From the cell containing the given text, extract its center point as [x, y] coordinate. 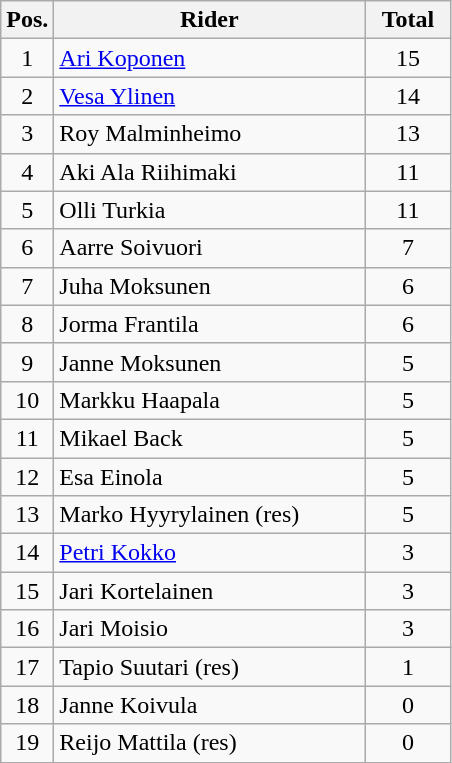
Marko Hyyrylainen (res) [210, 515]
16 [28, 629]
Roy Malminheimo [210, 134]
Janne Koivula [210, 705]
Pos. [28, 20]
Jari Kortelainen [210, 591]
17 [28, 667]
Mikael Back [210, 438]
Aki Ala Riihimaki [210, 172]
12 [28, 477]
Tapio Suutari (res) [210, 667]
Vesa Ylinen [210, 96]
9 [28, 362]
Ari Koponen [210, 58]
18 [28, 705]
19 [28, 743]
2 [28, 96]
Markku Haapala [210, 400]
Juha Moksunen [210, 286]
Total [408, 20]
Petri Kokko [210, 553]
Esa Einola [210, 477]
Jorma Frantila [210, 324]
Rider [210, 20]
Aarre Soivuori [210, 248]
10 [28, 400]
4 [28, 172]
Olli Turkia [210, 210]
Jari Moisio [210, 629]
Janne Moksunen [210, 362]
8 [28, 324]
Reijo Mattila (res) [210, 743]
